Pinpoint the cell where the given text exists, returning its [x, y] midpoint coordinate. 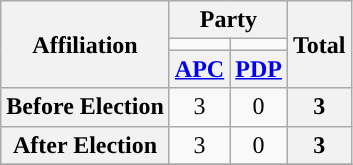
APC [199, 69]
Affiliation [86, 44]
Party [228, 20]
After Election [86, 145]
Total [319, 44]
Before Election [86, 107]
PDP [259, 69]
